Search for the cell housing the specified text and yield its (X, Y) center coordinate. 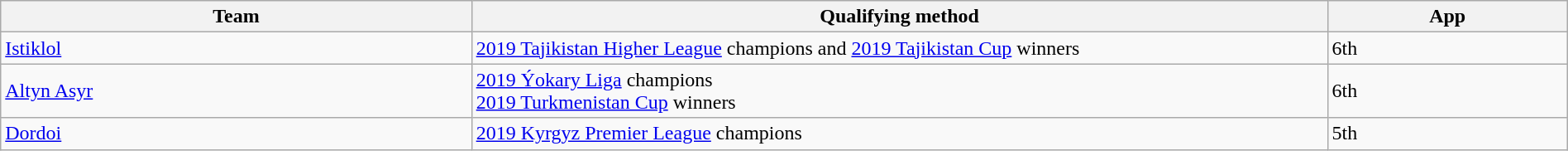
Dordoi (237, 134)
2019 Kyrgyz Premier League champions (900, 134)
Qualifying method (900, 17)
Altyn Asyr (237, 91)
Team (237, 17)
5th (1447, 134)
App (1447, 17)
Istiklol (237, 48)
2019 Tajikistan Higher League champions and 2019 Tajikistan Cup winners (900, 48)
2019 Ýokary Liga champions2019 Turkmenistan Cup winners (900, 91)
